For the text-containing cell, return its midpoint in (X, Y) coordinate format. 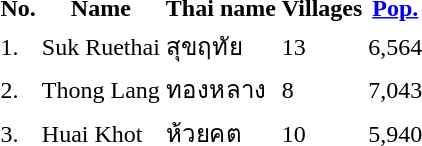
ทองหลาง (220, 90)
สุขฤทัย (220, 46)
Suk Ruethai (100, 46)
Thong Lang (100, 90)
8 (322, 90)
13 (322, 46)
